Capture the cell that displays the provided text and extract its (x, y) central coordinate. 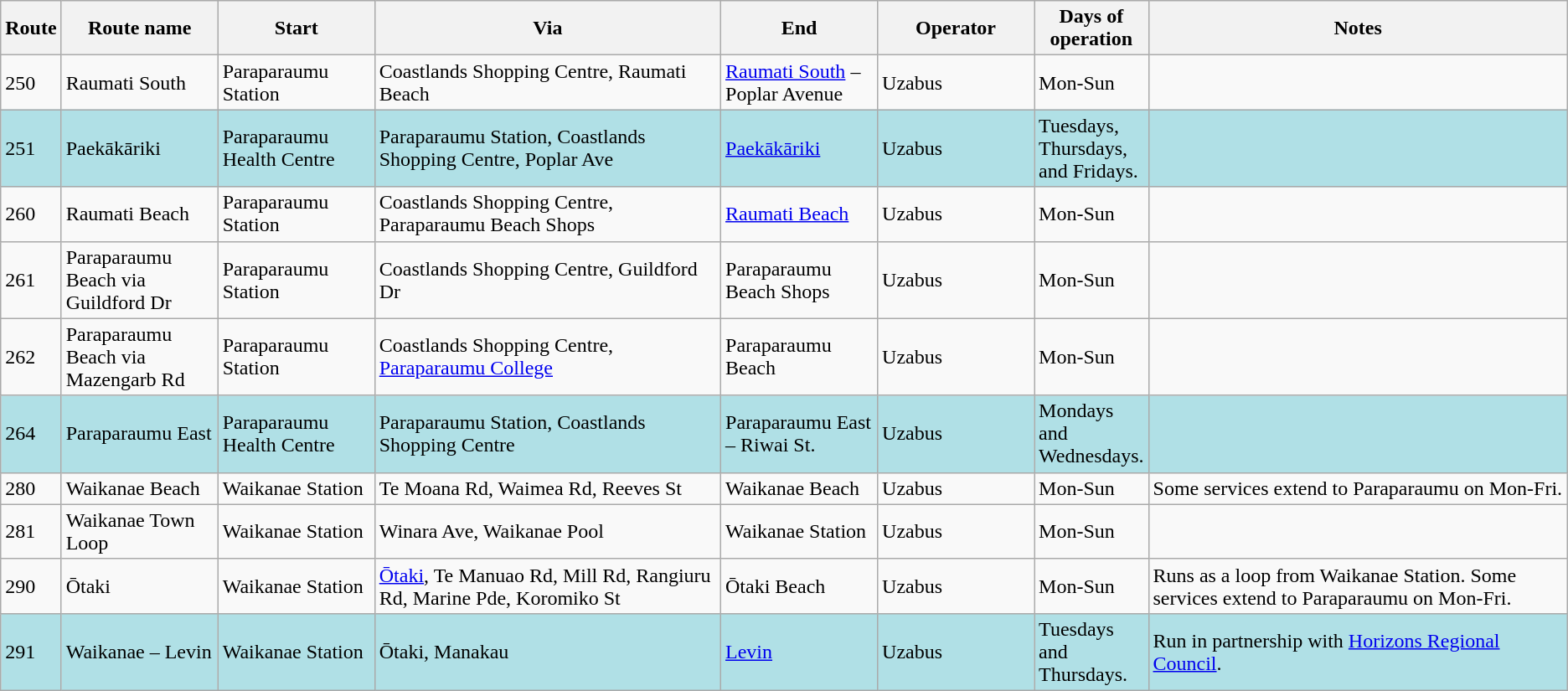
Paraparaumu Beach Shops (799, 280)
Coastlands Shopping Centre, Raumati Beach (548, 82)
Via (548, 28)
Winara Ave, Waikanae Pool (548, 531)
Levin (799, 652)
Raumati South (139, 82)
Coastlands Shopping Centre, Paraparaumu College (548, 357)
Paraparaumu Station, Coastlands Shopping Centre (548, 434)
Operator (957, 28)
280 (31, 488)
Coastlands Shopping Centre, Paraparaumu Beach Shops (548, 214)
Coastlands Shopping Centre, Guildford Dr (548, 280)
Runs as a loop from Waikanae Station. Some services extend to Paraparaumu on Mon-Fri. (1358, 586)
Waikanae – Levin (139, 652)
251 (31, 148)
Paraparaumu East – Riwai St. (799, 434)
Tuesdays, Thursdays, and Fridays. (1091, 148)
Run in partnership with Horizons Regional Council. (1358, 652)
Paraparaumu Station, Coastlands Shopping Centre, Poplar Ave (548, 148)
Paraparaumu East (139, 434)
Paraparaumu Beach (799, 357)
Paraparaumu Beach via Mazengarb Rd (139, 357)
Route (31, 28)
Ōtaki (139, 586)
End (799, 28)
260 (31, 214)
Start (297, 28)
264 (31, 434)
Some services extend to Paraparaumu on Mon-Fri. (1358, 488)
Ōtaki, Manakau (548, 652)
Ōtaki Beach (799, 586)
290 (31, 586)
262 (31, 357)
Tuesdays and Thursdays. (1091, 652)
Mondays and Wednesdays. (1091, 434)
281 (31, 531)
Waikanae Town Loop (139, 531)
261 (31, 280)
Ōtaki, Te Manuao Rd, Mill Rd, Rangiuru Rd, Marine Pde, Koromiko St (548, 586)
Notes (1358, 28)
Days of operation (1091, 28)
291 (31, 652)
Route name (139, 28)
Raumati South – Poplar Avenue (799, 82)
Paraparaumu Beach via Guildford Dr (139, 280)
250 (31, 82)
Te Moana Rd, Waimea Rd, Reeves St (548, 488)
